From the cell containing the given text, extract its center point as (x, y) coordinate. 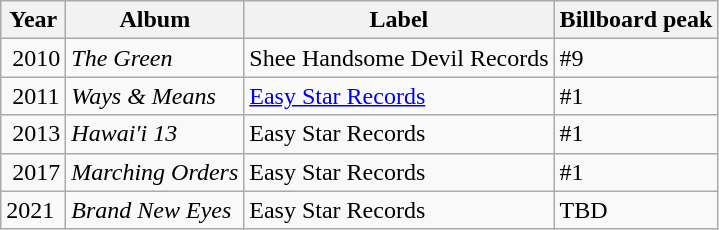
2011 (34, 96)
Billboard peak (636, 20)
The Green (155, 58)
TBD (636, 210)
Hawai'i 13 (155, 134)
2010 (34, 58)
2013 (34, 134)
Year (34, 20)
Album (155, 20)
Brand New Eyes (155, 210)
Label (399, 20)
Marching Orders (155, 172)
#9 (636, 58)
Ways & Means (155, 96)
Shee Handsome Devil Records (399, 58)
2021 (34, 210)
2017 (34, 172)
